Identify which cell holds the provided text, then report its [x, y] central coordinate. 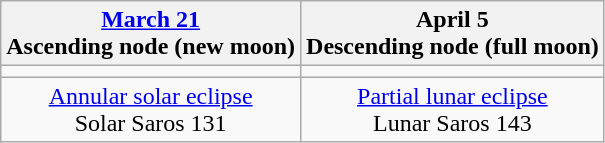
Partial lunar eclipseLunar Saros 143 [453, 110]
April 5Descending node (full moon) [453, 34]
Annular solar eclipseSolar Saros 131 [151, 110]
March 21Ascending node (new moon) [151, 34]
